Search for the cell housing the specified text and yield its (x, y) center coordinate. 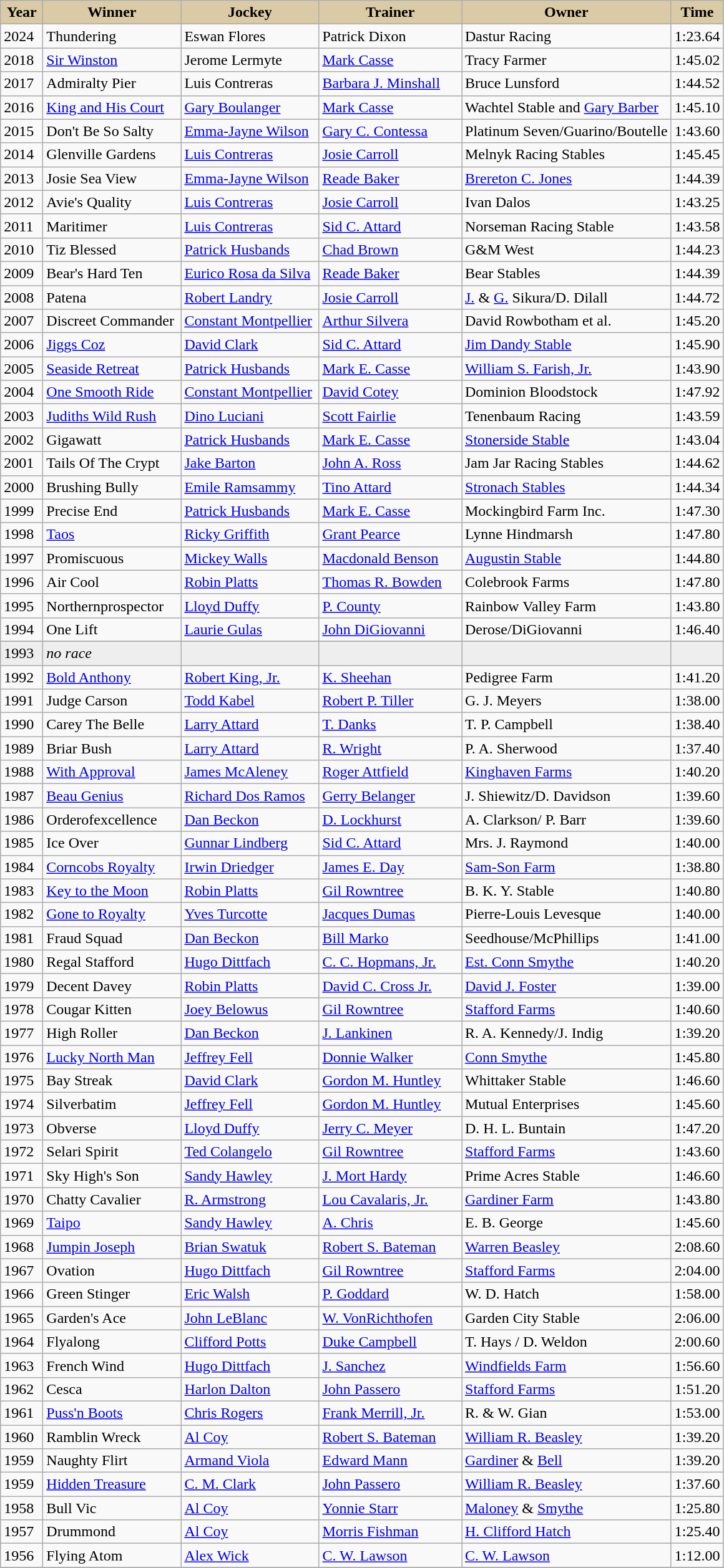
Todd Kabel (250, 701)
Grant Pearce (391, 535)
K. Sheehan (391, 677)
D. H. L. Buntain (567, 1128)
1956 (22, 1556)
Lou Cavalaris, Jr. (391, 1199)
Green Stinger (112, 1294)
Silverbatim (112, 1105)
Chad Brown (391, 249)
1:44.52 (697, 84)
2015 (22, 131)
Armand Viola (250, 1461)
Precise End (112, 511)
Avie's Quality (112, 202)
Air Cool (112, 582)
Eric Walsh (250, 1294)
Taos (112, 535)
1964 (22, 1342)
1990 (22, 725)
John LeBlanc (250, 1318)
2002 (22, 440)
Sir Winston (112, 60)
1993 (22, 653)
Donnie Walker (391, 1057)
1:45.20 (697, 321)
1966 (22, 1294)
Pierre-Louis Levesque (567, 914)
Mickey Walls (250, 558)
1958 (22, 1508)
David Cotey (391, 392)
Edward Mann (391, 1461)
1960 (22, 1436)
1:43.58 (697, 226)
1:46.40 (697, 629)
David Rowbotham et al. (567, 321)
Northernprospector (112, 606)
A. Clarkson/ P. Barr (567, 820)
1988 (22, 772)
1974 (22, 1105)
2007 (22, 321)
1:47.30 (697, 511)
Dastur Racing (567, 36)
1980 (22, 962)
Corncobs Royalty (112, 867)
Frank Merrill, Jr. (391, 1413)
Mrs. J. Raymond (567, 843)
Bear Stables (567, 273)
Chatty Cavalier (112, 1199)
1:45.90 (697, 345)
John DiGiovanni (391, 629)
Derose/DiGiovanni (567, 629)
Flyalong (112, 1342)
1:58.00 (697, 1294)
With Approval (112, 772)
Rainbow Valley Farm (567, 606)
1975 (22, 1081)
Laurie Gulas (250, 629)
J. Mort Hardy (391, 1176)
2008 (22, 298)
James McAleney (250, 772)
Colebrook Farms (567, 582)
1:43.25 (697, 202)
1962 (22, 1389)
Jockey (250, 12)
Melnyk Racing Stables (567, 155)
Yves Turcotte (250, 914)
1:23.64 (697, 36)
Warren Beasley (567, 1247)
Naughty Flirt (112, 1461)
Trainer (391, 12)
Brereton C. Jones (567, 178)
1:25.80 (697, 1508)
Stronach Stables (567, 487)
Gunnar Lindberg (250, 843)
1:53.00 (697, 1413)
T. Hays / D. Weldon (567, 1342)
Arthur Silvera (391, 321)
Ice Over (112, 843)
G&M West (567, 249)
2006 (22, 345)
1:45.10 (697, 107)
Bold Anthony (112, 677)
Wachtel Stable and Gary Barber (567, 107)
2018 (22, 60)
Thomas R. Bowden (391, 582)
1:40.60 (697, 1009)
Patena (112, 298)
Gary C. Contessa (391, 131)
Cougar Kitten (112, 1009)
Garden City Stable (567, 1318)
Barbara J. Minshall (391, 84)
no race (112, 653)
Eurico Rosa da Silva (250, 273)
1992 (22, 677)
Dino Luciani (250, 416)
Mutual Enterprises (567, 1105)
Gary Boulanger (250, 107)
Owner (567, 12)
1991 (22, 701)
Jam Jar Racing Stables (567, 463)
H. Clifford Hatch (567, 1532)
Morris Fishman (391, 1532)
Joey Belowus (250, 1009)
1:47.20 (697, 1128)
1:40.80 (697, 891)
William S. Farish, Jr. (567, 369)
Key to the Moon (112, 891)
R. & W. Gian (567, 1413)
2016 (22, 107)
Prime Acres Stable (567, 1176)
1979 (22, 985)
Gerry Belanger (391, 796)
Bull Vic (112, 1508)
2005 (22, 369)
Clifford Potts (250, 1342)
Taipo (112, 1223)
1:38.00 (697, 701)
2003 (22, 416)
1:25.40 (697, 1532)
T. Danks (391, 725)
Don't Be So Salty (112, 131)
1973 (22, 1128)
Tino Attard (391, 487)
King and His Court (112, 107)
1989 (22, 748)
B. K. Y. Stable (567, 891)
Tracy Farmer (567, 60)
David J. Foster (567, 985)
1:45.80 (697, 1057)
P. Goddard (391, 1294)
1963 (22, 1365)
1972 (22, 1152)
1978 (22, 1009)
G. J. Meyers (567, 701)
1998 (22, 535)
Jiggs Coz (112, 345)
1961 (22, 1413)
1982 (22, 914)
Brushing Bully (112, 487)
J. Shiewitz/D. Davidson (567, 796)
1:44.23 (697, 249)
1985 (22, 843)
1:39.00 (697, 985)
R. Wright (391, 748)
1983 (22, 891)
D. Lockhurst (391, 820)
1:37.60 (697, 1484)
Est. Conn Smythe (567, 962)
2012 (22, 202)
Winner (112, 12)
1976 (22, 1057)
Roger Attfield (391, 772)
Decent Davey (112, 985)
1971 (22, 1176)
Sky High's Son (112, 1176)
Admiralty Pier (112, 84)
C. M. Clark (250, 1484)
Promiscuous (112, 558)
One Smooth Ride (112, 392)
1:47.92 (697, 392)
1986 (22, 820)
2:00.60 (697, 1342)
2024 (22, 36)
Robert King, Jr. (250, 677)
Flying Atom (112, 1556)
1:51.20 (697, 1389)
Hidden Treasure (112, 1484)
John A. Ross (391, 463)
Bay Streak (112, 1081)
Emile Ramsammy (250, 487)
R. A. Kennedy/J. Indig (567, 1033)
Ramblin Wreck (112, 1436)
Tenenbaum Racing (567, 416)
1:45.02 (697, 60)
1:38.40 (697, 725)
Jerry C. Meyer (391, 1128)
Jim Dandy Stable (567, 345)
1:45.45 (697, 155)
2000 (22, 487)
Gardiner Farm (567, 1199)
Dominion Bloodstock (567, 392)
P. County (391, 606)
High Roller (112, 1033)
1981 (22, 938)
P. A. Sherwood (567, 748)
Tiz Blessed (112, 249)
Eswan Flores (250, 36)
Year (22, 12)
1999 (22, 511)
Lucky North Man (112, 1057)
Regal Stafford (112, 962)
Macdonald Benson (391, 558)
One Lift (112, 629)
Alex Wick (250, 1556)
Brian Swatuk (250, 1247)
Pedigree Farm (567, 677)
2004 (22, 392)
1970 (22, 1199)
Seaside Retreat (112, 369)
Ted Colangelo (250, 1152)
Glenville Gardens (112, 155)
Orderofexcellence (112, 820)
Lynne Hindmarsh (567, 535)
1995 (22, 606)
1957 (22, 1532)
J. Sanchez (391, 1365)
2009 (22, 273)
Ivan Dalos (567, 202)
Augustin Stable (567, 558)
1997 (22, 558)
2010 (22, 249)
2014 (22, 155)
French Wind (112, 1365)
T. P. Campbell (567, 725)
Windfields Farm (567, 1365)
1968 (22, 1247)
1987 (22, 796)
1:44.62 (697, 463)
1:38.80 (697, 867)
W. VonRichthofen (391, 1318)
Norseman Racing Stable (567, 226)
R. Armstrong (250, 1199)
Jumpin Joseph (112, 1247)
Gigawatt (112, 440)
Judge Carson (112, 701)
2:04.00 (697, 1270)
Selari Spirit (112, 1152)
1977 (22, 1033)
Judiths Wild Rush (112, 416)
Ricky Griffith (250, 535)
Jerome Lermyte (250, 60)
1:41.00 (697, 938)
1969 (22, 1223)
2013 (22, 178)
Cesca (112, 1389)
1965 (22, 1318)
Sam-Son Farm (567, 867)
Jacques Dumas (391, 914)
1:44.80 (697, 558)
Discreet Commander (112, 321)
1:41.20 (697, 677)
Puss'n Boots (112, 1413)
E. B. George (567, 1223)
Platinum Seven/Guarino/Boutelle (567, 131)
Conn Smythe (567, 1057)
Richard Dos Ramos (250, 796)
1:37.40 (697, 748)
Scott Fairlie (391, 416)
Josie Sea View (112, 178)
Bruce Lunsford (567, 84)
Whittaker Stable (567, 1081)
1994 (22, 629)
Thundering (112, 36)
2:06.00 (697, 1318)
Robert P. Tiller (391, 701)
Bill Marko (391, 938)
Garden's Ace (112, 1318)
Gardiner & Bell (567, 1461)
Tails Of The Crypt (112, 463)
2:08.60 (697, 1247)
1967 (22, 1270)
Time (697, 12)
1:43.59 (697, 416)
J. & G. Sikura/D. Dilall (567, 298)
Seedhouse/McPhillips (567, 938)
C. C. Hopmans, Jr. (391, 962)
Yonnie Starr (391, 1508)
Maritimer (112, 226)
2017 (22, 84)
1:44.34 (697, 487)
1984 (22, 867)
Irwin Driedger (250, 867)
Drummond (112, 1532)
Kinghaven Farms (567, 772)
Harlon Dalton (250, 1389)
Gone to Royalty (112, 914)
Stonerside Stable (567, 440)
Patrick Dixon (391, 36)
Chris Rogers (250, 1413)
Obverse (112, 1128)
Briar Bush (112, 748)
James E. Day (391, 867)
Ovation (112, 1270)
A. Chris (391, 1223)
1:12.00 (697, 1556)
W. D. Hatch (567, 1294)
J. Lankinen (391, 1033)
Bear's Hard Ten (112, 273)
Beau Genius (112, 796)
Jake Barton (250, 463)
2011 (22, 226)
Carey The Belle (112, 725)
1996 (22, 582)
David C. Cross Jr. (391, 985)
1:56.60 (697, 1365)
1:43.04 (697, 440)
2001 (22, 463)
Fraud Squad (112, 938)
Robert Landry (250, 298)
Duke Campbell (391, 1342)
Mockingbird Farm Inc. (567, 511)
1:43.90 (697, 369)
Maloney & Smythe (567, 1508)
1:44.72 (697, 298)
